Return the (x, y) coordinate for the center point of the cell that contains the specified text.  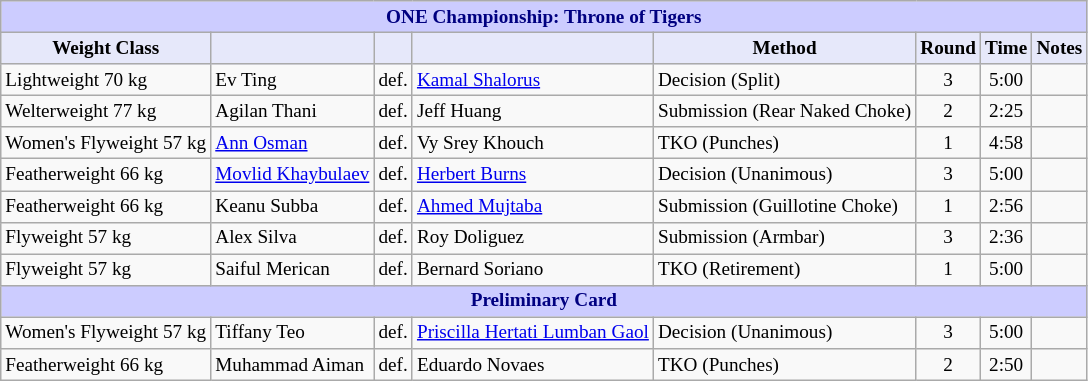
Jeff Huang (532, 111)
Saiful Merican (292, 270)
Ahmed Mujtaba (532, 206)
2:25 (1006, 111)
Welterweight 77 kg (106, 111)
Decision (Split) (784, 80)
Lightweight 70 kg (106, 80)
Vy Srey Khouch (532, 143)
ONE Championship: Throne of Tigers (544, 17)
Submission (Guillotine Choke) (784, 206)
Kamal Shalorus (532, 80)
4:58 (1006, 143)
Submission (Rear Naked Choke) (784, 111)
Roy Doliguez (532, 238)
Notes (1060, 48)
Round (948, 48)
Submission (Armbar) (784, 238)
Eduardo Novaes (532, 365)
Bernard Soriano (532, 270)
Agilan Thani (292, 111)
Time (1006, 48)
Method (784, 48)
Muhammad Aiman (292, 365)
2:36 (1006, 238)
Alex Silva (292, 238)
Priscilla Hertati Lumban Gaol (532, 333)
2:50 (1006, 365)
Weight Class (106, 48)
Ev Ting (292, 80)
Keanu Subba (292, 206)
2:56 (1006, 206)
Preliminary Card (544, 301)
Movlid Khaybulaev (292, 175)
TKO (Retirement) (784, 270)
Ann Osman (292, 143)
Tiffany Teo (292, 333)
Herbert Burns (532, 175)
